Identify which cell holds the provided text, then report its (X, Y) central coordinate. 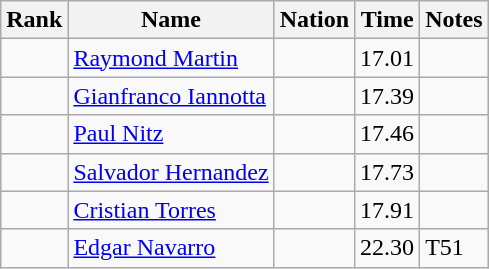
Gianfranco Iannotta (171, 96)
Raymond Martin (171, 58)
Cristian Torres (171, 210)
Paul Nitz (171, 134)
Name (171, 20)
Rank (34, 20)
17.46 (388, 134)
17.73 (388, 172)
17.01 (388, 58)
T51 (454, 248)
Nation (314, 20)
Edgar Navarro (171, 248)
Time (388, 20)
22.30 (388, 248)
Salvador Hernandez (171, 172)
17.91 (388, 210)
17.39 (388, 96)
Notes (454, 20)
